Find where the given text appears and provide that cell's center as (X, Y) coordinate. 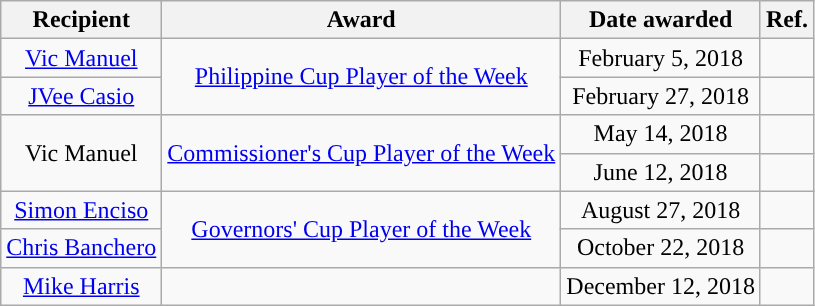
December 12, 2018 (661, 286)
August 27, 2018 (661, 210)
Ref. (786, 20)
Commissioner's Cup Player of the Week (362, 153)
Date awarded (661, 20)
October 22, 2018 (661, 248)
JVee Casio (82, 96)
Simon Enciso (82, 210)
February 27, 2018 (661, 96)
Chris Banchero (82, 248)
February 5, 2018 (661, 58)
May 14, 2018 (661, 134)
Mike Harris (82, 286)
Award (362, 20)
June 12, 2018 (661, 172)
Governors' Cup Player of the Week (362, 229)
Recipient (82, 20)
Philippine Cup Player of the Week (362, 77)
